Locate the cell with the specified text and output its (x, y) center coordinate. 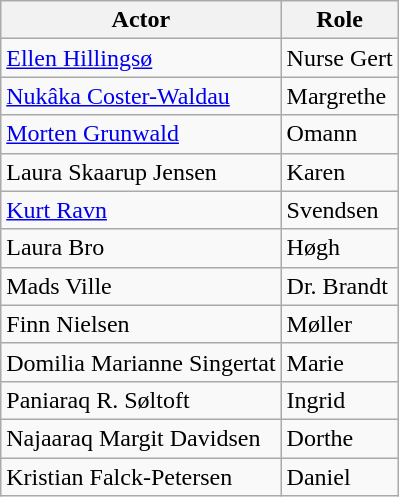
Nukâka Coster-Waldau (141, 96)
Morten Grunwald (141, 134)
Dr. Brandt (340, 286)
Høgh (340, 248)
Ingrid (340, 400)
Ellen Hillingsø (141, 58)
Omann (340, 134)
Finn Nielsen (141, 324)
Mads Ville (141, 286)
Najaaraq Margit Davidsen (141, 438)
Laura Bro (141, 248)
Marie (340, 362)
Domilia Marianne Singertat (141, 362)
Møller (340, 324)
Kristian Falck-Petersen (141, 477)
Actor (141, 20)
Margrethe (340, 96)
Svendsen (340, 210)
Kurt Ravn (141, 210)
Karen (340, 172)
Role (340, 20)
Daniel (340, 477)
Laura Skaarup Jensen (141, 172)
Nurse Gert (340, 58)
Dorthe (340, 438)
Paniaraq R. Søltoft (141, 400)
